Detect which cell encompasses the target text, then output its (x, y) center coordinate. 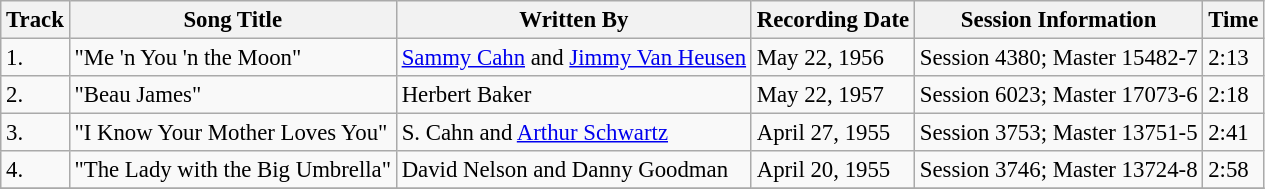
Track (35, 20)
3. (35, 133)
Session 6023; Master 17073-6 (1058, 95)
Session 3753; Master 13751-5 (1058, 133)
Time (1234, 20)
Written By (574, 20)
May 22, 1957 (832, 95)
April 27, 1955 (832, 133)
2:18 (1234, 95)
"Me 'n You 'n the Moon" (232, 58)
Session Information (1058, 20)
S. Cahn and Arthur Schwartz (574, 133)
1. (35, 58)
"The Lady with the Big Umbrella" (232, 170)
Song Title (232, 20)
"Beau James" (232, 95)
David Nelson and Danny Goodman (574, 170)
Recording Date (832, 20)
May 22, 1956 (832, 58)
2. (35, 95)
2:41 (1234, 133)
2:58 (1234, 170)
Session 3746; Master 13724-8 (1058, 170)
Sammy Cahn and Jimmy Van Heusen (574, 58)
April 20, 1955 (832, 170)
4. (35, 170)
Herbert Baker (574, 95)
"I Know Your Mother Loves You" (232, 133)
Session 4380; Master 15482-7 (1058, 58)
2:13 (1234, 58)
